For the text-containing cell, return its midpoint in (x, y) coordinate format. 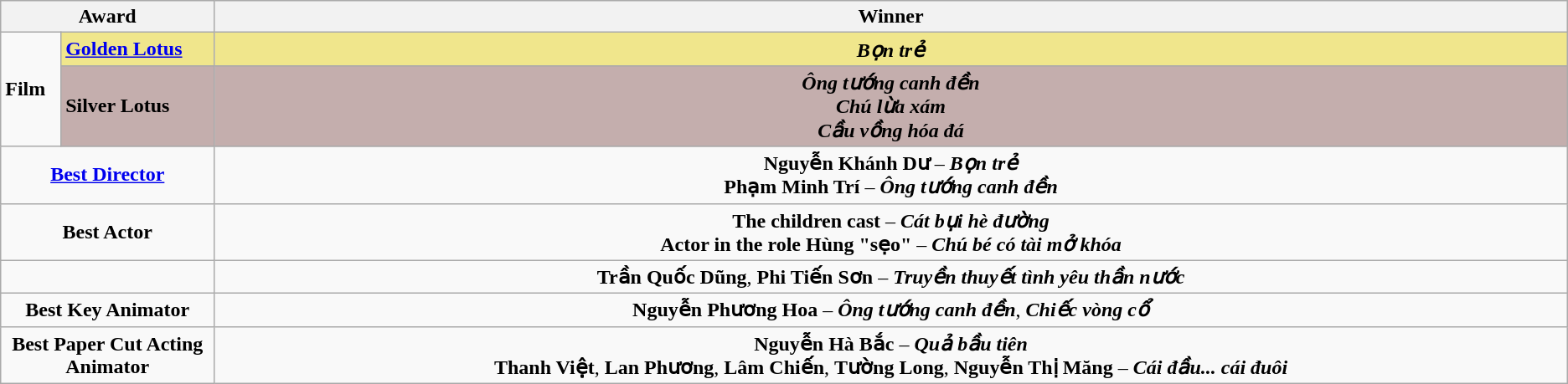
Best Director (107, 175)
Best Paper Cut Acting Animator (107, 355)
The children cast – Cát bụi hè đườngActor in the role Hùng "sẹo" – Chú bé có tài mở khóa (891, 232)
Bọn trẻ (891, 49)
Award (107, 17)
Ông tướng canh đềnChú lừa xámCầu vồng hóa đá (891, 105)
Trần Quốc Dũng, Phi Tiến Sơn – Truyền thuyết tình yêu thần nước (891, 277)
Best Actor (107, 232)
Silver Lotus (137, 105)
Nguyễn Khánh Dư – Bọn trẻPhạm Minh Trí – Ông tướng canh đền (891, 175)
Film (31, 90)
Nguyễn Hà Bắc – Quả bầu tiênThanh Việt, Lan Phương, Lâm Chiến, Tường Long, Nguyễn Thị Măng – Cái đầu... cái đuôi (891, 355)
Golden Lotus (137, 49)
Winner (891, 17)
Nguyễn Phương Hoa – Ông tướng canh đền, Chiếc vòng cổ (891, 310)
Best Key Animator (107, 310)
